Find where the given text appears and provide that cell's center as (x, y) coordinate. 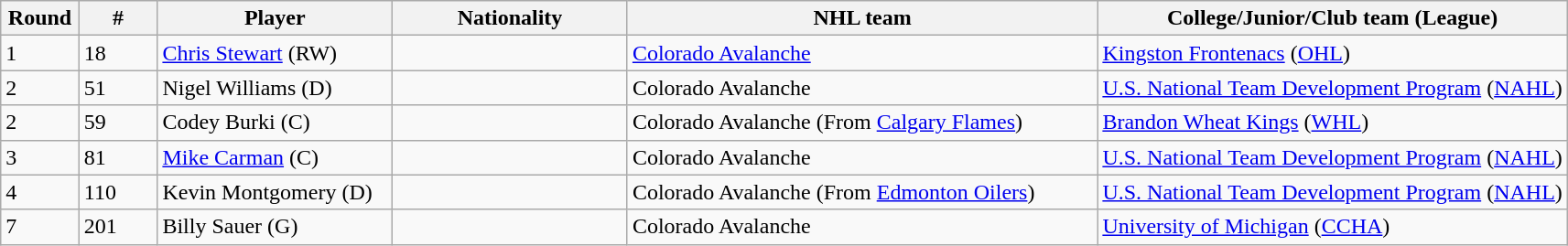
Billy Sauer (G) (275, 227)
Mike Carman (C) (275, 157)
18 (118, 53)
Colorado Avalanche (From Calgary Flames) (862, 123)
# (118, 18)
University of Michigan (CCHA) (1333, 227)
Colorado Avalanche (From Edmonton Oilers) (862, 192)
NHL team (862, 18)
Nationality (511, 18)
Kingston Frontenacs (OHL) (1333, 53)
4 (40, 192)
81 (118, 157)
Kevin Montgomery (D) (275, 192)
110 (118, 192)
51 (118, 88)
Codey Burki (C) (275, 123)
College/Junior/Club team (League) (1333, 18)
Chris Stewart (RW) (275, 53)
3 (40, 157)
Player (275, 18)
Nigel Williams (D) (275, 88)
7 (40, 227)
Round (40, 18)
1 (40, 53)
59 (118, 123)
201 (118, 227)
Brandon Wheat Kings (WHL) (1333, 123)
